Search for the cell housing the specified text and yield its [X, Y] center coordinate. 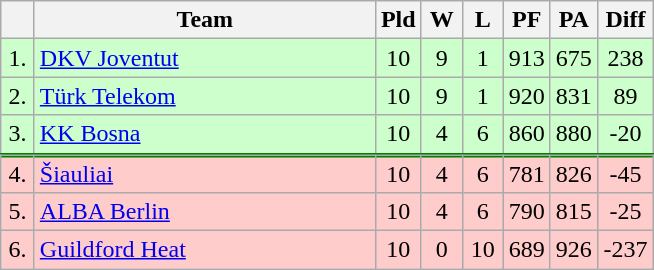
4. [18, 173]
-20 [625, 135]
KK Bosna [204, 135]
DKV Joventut [204, 58]
5. [18, 212]
PA [574, 20]
675 [574, 58]
926 [574, 250]
913 [526, 58]
Pld [398, 20]
Diff [625, 20]
920 [526, 96]
Team [204, 20]
0 [442, 250]
-25 [625, 212]
880 [574, 135]
Šiauliai [204, 173]
W [442, 20]
89 [625, 96]
-237 [625, 250]
Guildford Heat [204, 250]
831 [574, 96]
860 [526, 135]
826 [574, 173]
790 [526, 212]
781 [526, 173]
-45 [625, 173]
815 [574, 212]
Türk Telekom [204, 96]
ALBA Berlin [204, 212]
689 [526, 250]
2. [18, 96]
238 [625, 58]
6. [18, 250]
3. [18, 135]
1. [18, 58]
PF [526, 20]
L [482, 20]
